Provide the [X, Y] coordinate of the cell's center where the given text is located.  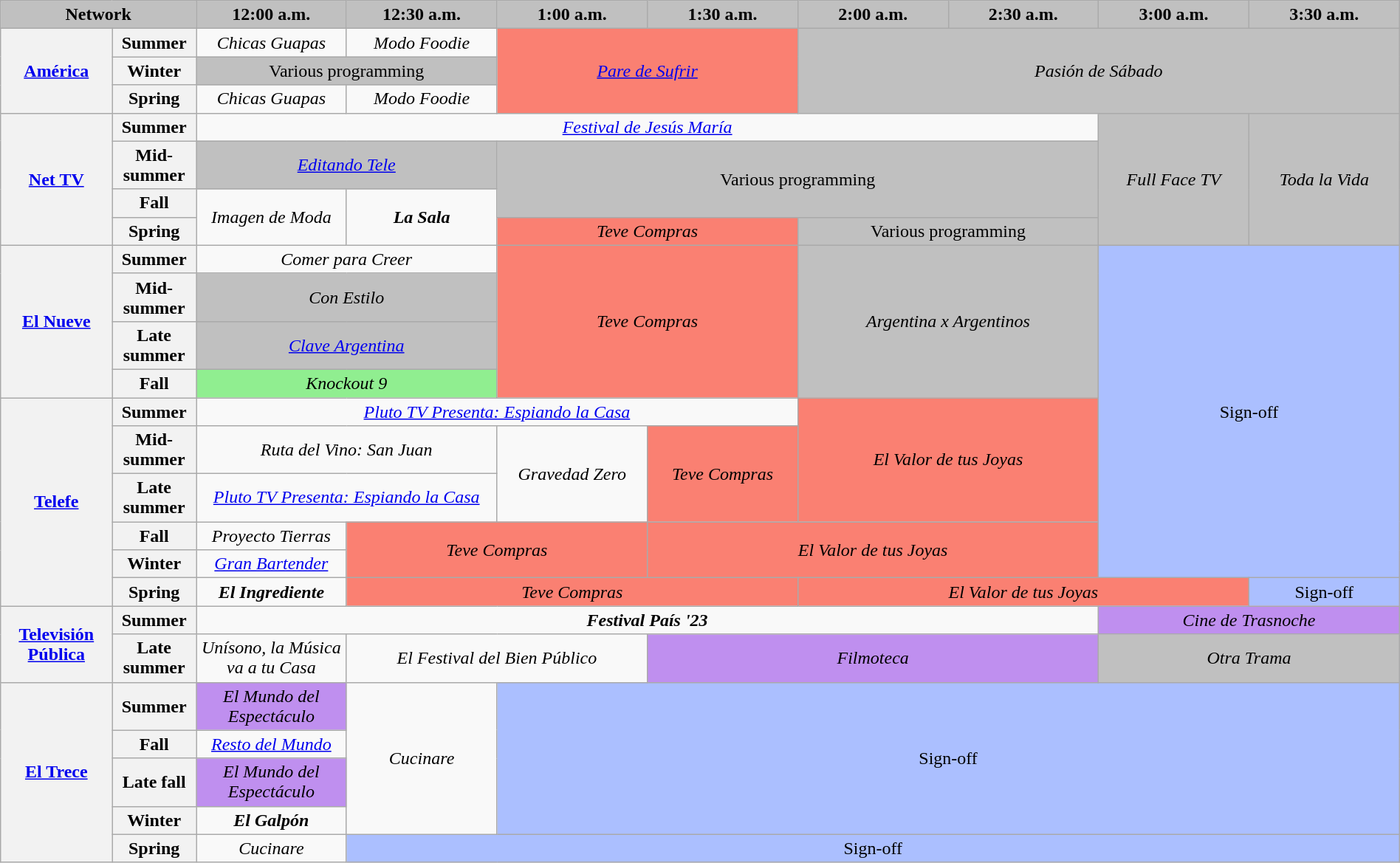
Gran Bartender [272, 564]
Network [99, 15]
Gravedad Zero [572, 474]
El Nueve [56, 321]
12:30 a.m. [422, 15]
La Sala [422, 217]
Unísono, la Música va a tu Casa [272, 659]
El Ingrediente [272, 592]
Toda la Vida [1324, 179]
Net TV [56, 179]
Cine de Trasnoche [1249, 620]
Televisión Pública [56, 644]
Ruta del Vino: San Juan [347, 450]
Otra Trama [1249, 659]
Clave Argentina [347, 345]
El Trece [56, 772]
Full Face TV [1174, 179]
El Galpón [272, 820]
El Festival del Bien Público [496, 659]
12:00 a.m. [272, 15]
Late fall [154, 783]
3:30 a.m. [1324, 15]
2:00 a.m. [873, 15]
Argentina x Argentinos [948, 321]
1:00 a.m. [572, 15]
Con Estilo [347, 297]
Imagen de Moda [272, 217]
Festival de Jesús María [648, 127]
Festival País '23 [648, 620]
Pare de Sufrir [647, 71]
2:30 a.m. [1023, 15]
Proyecto Tierras [272, 536]
Comer para Creer [347, 259]
Telefe [56, 501]
Pasión de Sábado [1099, 71]
Editando Tele [347, 165]
América [56, 71]
Resto del Mundo [272, 744]
1:30 a.m. [723, 15]
3:00 a.m. [1174, 15]
Knockout 9 [347, 383]
Filmoteca [873, 659]
